Find where the given text appears and provide that cell's center as (X, Y) coordinate. 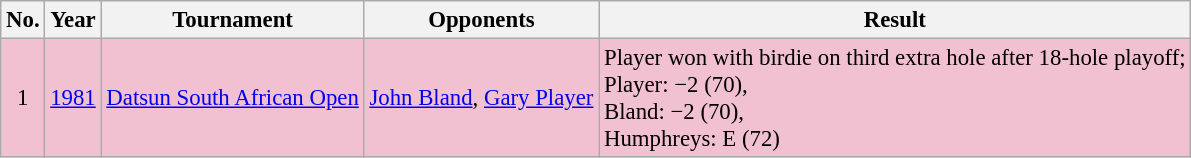
Tournament (232, 20)
1981 (73, 98)
1 (23, 98)
Player won with birdie on third extra hole after 18-hole playoff;Player: −2 (70),Bland: −2 (70),Humphreys: E (72) (895, 98)
No. (23, 20)
Year (73, 20)
Datsun South African Open (232, 98)
John Bland, Gary Player (482, 98)
Opponents (482, 20)
Result (895, 20)
